Scan for the cell matching the given text and deliver its [x, y] coordinate at center. 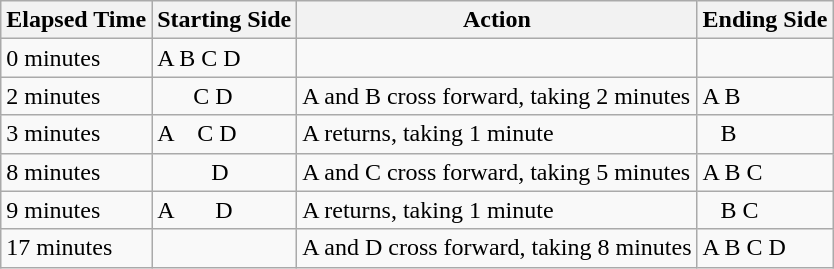
D [224, 172]
A and B cross forward, taking 2 minutes [497, 96]
B C [765, 210]
Elapsed Time [76, 20]
0 minutes [76, 58]
A B [765, 96]
A D [224, 210]
B [765, 134]
A C D [224, 134]
A and D cross forward, taking 8 minutes [497, 248]
17 minutes [76, 248]
C D [224, 96]
9 minutes [76, 210]
8 minutes [76, 172]
Starting Side [224, 20]
3 minutes [76, 134]
Ending Side [765, 20]
A and C cross forward, taking 5 minutes [497, 172]
2 minutes [76, 96]
A B C [765, 172]
Action [497, 20]
